Capture the cell that displays the provided text and extract its (X, Y) central coordinate. 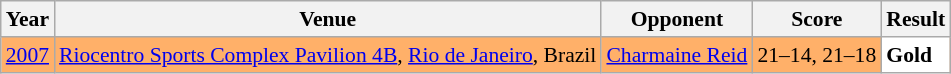
Score (816, 19)
Venue (328, 19)
Gold (916, 55)
2007 (28, 55)
Riocentro Sports Complex Pavilion 4B, Rio de Janeiro, Brazil (328, 55)
Charmaine Reid (676, 55)
21–14, 21–18 (816, 55)
Result (916, 19)
Opponent (676, 19)
Year (28, 19)
